From the cell containing the given text, extract its center point as [x, y] coordinate. 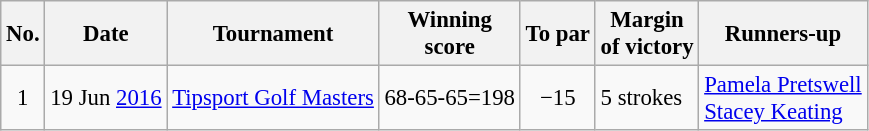
Tournament [273, 34]
−15 [558, 98]
Marginof victory [647, 34]
No. [23, 34]
Tipsport Golf Masters [273, 98]
68-65-65=198 [450, 98]
5 strokes [647, 98]
To par [558, 34]
Pamela Pretswell Stacey Keating [783, 98]
Winningscore [450, 34]
Runners-up [783, 34]
1 [23, 98]
19 Jun 2016 [106, 98]
Date [106, 34]
